Identify which cell holds the provided text, then report its (x, y) central coordinate. 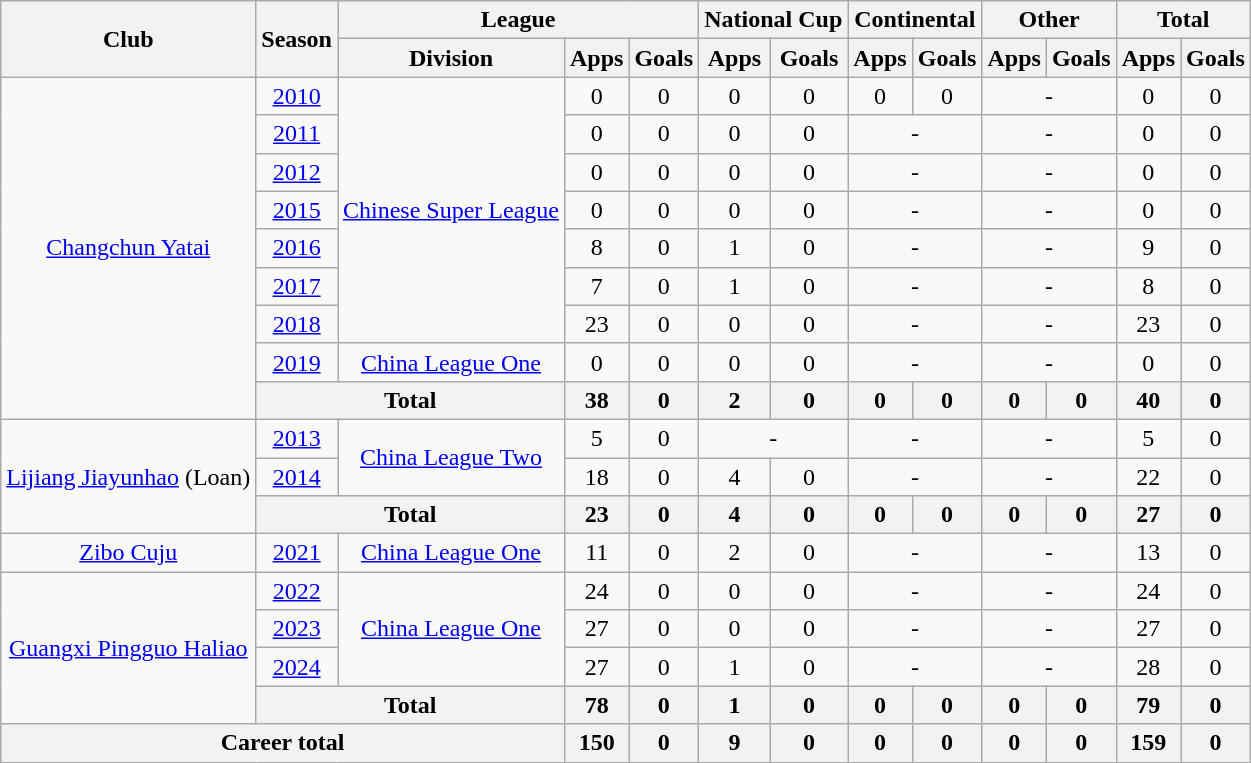
22 (1148, 477)
2012 (297, 172)
2014 (297, 477)
2013 (297, 438)
79 (1148, 705)
2010 (297, 96)
2017 (297, 286)
2021 (297, 553)
League (518, 20)
150 (596, 743)
18 (596, 477)
78 (596, 705)
2016 (297, 248)
Club (128, 39)
Lijiang Jiayunhao (Loan) (128, 476)
Season (297, 39)
Changchun Yatai (128, 248)
2024 (297, 667)
38 (596, 400)
2018 (297, 324)
Chinese Super League (452, 210)
7 (596, 286)
11 (596, 553)
159 (1148, 743)
Career total (283, 743)
Guangxi Pingguo Haliao (128, 648)
National Cup (774, 20)
Other (1049, 20)
Zibo Cuju (128, 553)
40 (1148, 400)
13 (1148, 553)
China League Two (452, 457)
2011 (297, 134)
2019 (297, 362)
2022 (297, 591)
2015 (297, 210)
2023 (297, 629)
28 (1148, 667)
Continental (915, 20)
Division (452, 58)
